Determine the [X, Y] coordinate at the center of the cell enclosing the given text.  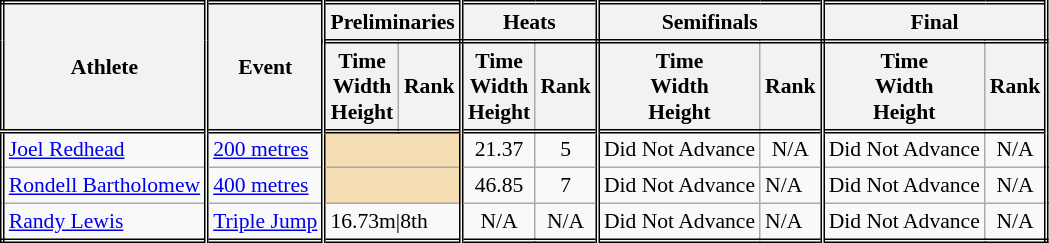
Semifinals [710, 22]
Rondell Bartholomew [104, 186]
7 [566, 186]
21.37 [498, 150]
Preliminaries [392, 22]
Athlete [104, 67]
16.73m|8th [392, 222]
46.85 [498, 186]
Joel Redhead [104, 150]
Event [266, 67]
Randy Lewis [104, 222]
Triple Jump [266, 222]
Heats [529, 22]
400 metres [266, 186]
200 metres [266, 150]
Final [934, 22]
5 [566, 150]
